Pinpoint the cell where the given text exists, returning its (x, y) midpoint coordinate. 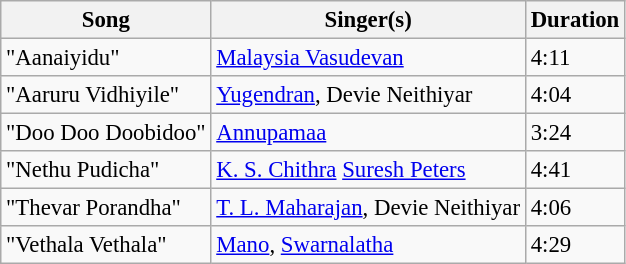
T. L. Maharajan, Devie Neithiyar (368, 208)
Annupamaa (368, 133)
4:11 (574, 58)
Malaysia Vasudevan (368, 58)
3:24 (574, 133)
4:29 (574, 245)
Singer(s) (368, 20)
4:06 (574, 208)
Mano, Swarnalatha (368, 245)
4:41 (574, 170)
"Vethala Vethala" (106, 245)
Song (106, 20)
"Thevar Porandha" (106, 208)
"Aanaiyidu" (106, 58)
"Doo Doo Doobidoo" (106, 133)
Yugendran, Devie Neithiyar (368, 95)
"Aaruru Vidhiyile" (106, 95)
K. S. Chithra Suresh Peters (368, 170)
"Nethu Pudicha" (106, 170)
4:04 (574, 95)
Duration (574, 20)
